Extract the (x, y) coordinate from the center of the cell holding the provided text.  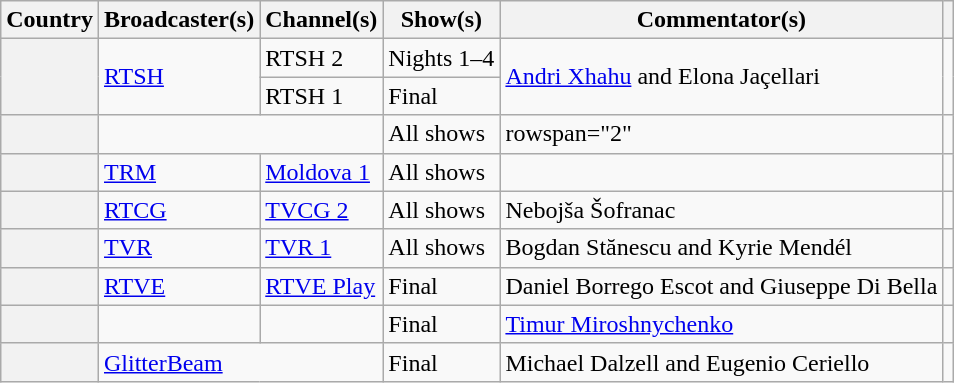
Michael Dalzell and Eugenio Ceriello (722, 362)
Channel(s) (322, 20)
Nights 1–4 (442, 58)
RTSH 2 (322, 58)
Broadcaster(s) (178, 20)
RTSH 1 (322, 96)
Timur Miroshnychenko (722, 324)
Show(s) (442, 20)
TVR (178, 248)
Andri Xhahu and Elona Jaçellari (722, 77)
RTVE (178, 286)
RTSH (178, 77)
GlitterBeam (240, 362)
Daniel Borrego Escot and Giuseppe Di Bella (722, 286)
TVCG 2 (322, 210)
Moldova 1 (322, 172)
RTVE Play (322, 286)
rowspan="2" (722, 134)
Country (50, 20)
Commentator(s) (722, 20)
TVR 1 (322, 248)
RTCG (178, 210)
TRM (178, 172)
Bogdan Stănescu and Kyrie Mendél (722, 248)
Nebojša Šofranac (722, 210)
